Capture the cell that displays the provided text and extract its (X, Y) central coordinate. 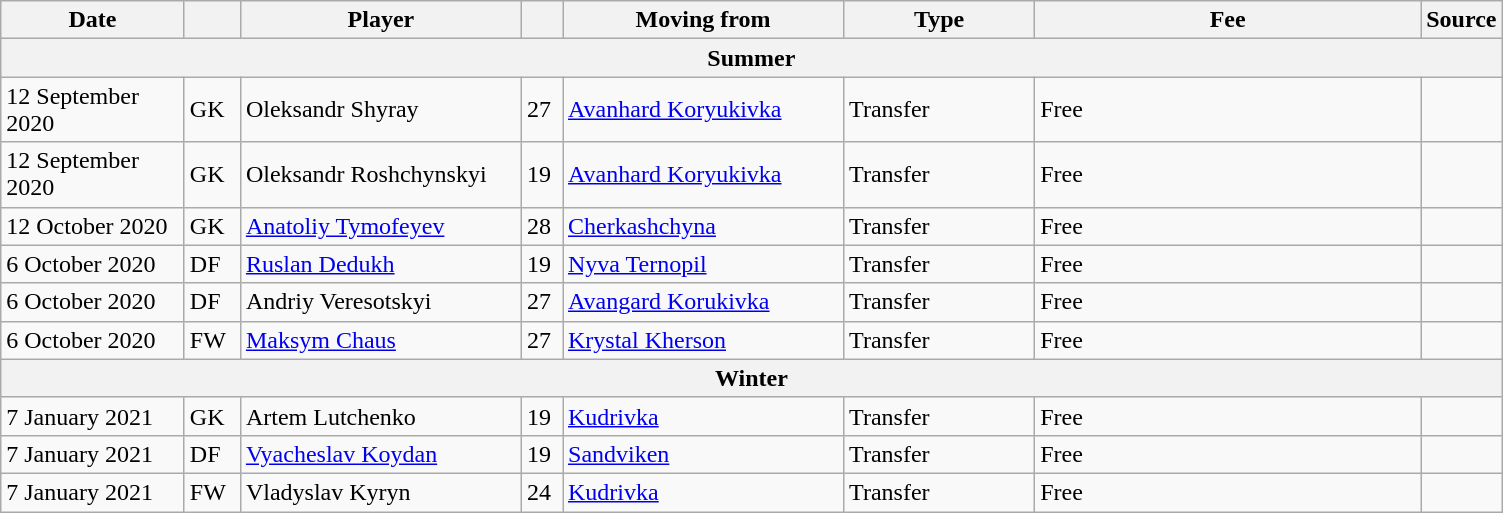
Krystal Kherson (702, 340)
Moving from (702, 20)
Summer (752, 58)
12 October 2020 (93, 226)
Cherkashchyna (702, 226)
Ruslan Dedukh (380, 264)
Nyva Ternopil (702, 264)
Sandviken (702, 454)
Oleksandr Shyray (380, 110)
Avangard Korukivka (702, 302)
24 (542, 492)
Andriy Veresotskyi (380, 302)
28 (542, 226)
Source (1462, 20)
Artem Lutchenko (380, 416)
Type (940, 20)
Oleksandr Roshchynskyi (380, 174)
Fee (1228, 20)
Maksym Chaus (380, 340)
Anatoliy Tymofeyev (380, 226)
Vyacheslav Koydan (380, 454)
Player (380, 20)
Vladyslav Kyryn (380, 492)
Winter (752, 378)
Date (93, 20)
